Identify which cell holds the provided text, then report its (x, y) central coordinate. 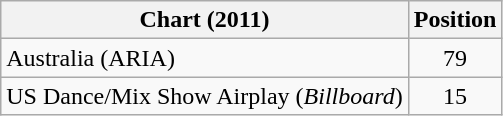
Australia (ARIA) (204, 58)
15 (455, 96)
US Dance/Mix Show Airplay (Billboard) (204, 96)
Chart (2011) (204, 20)
79 (455, 58)
Position (455, 20)
